Return the [X, Y] coordinate for the center point of the cell that contains the specified text.  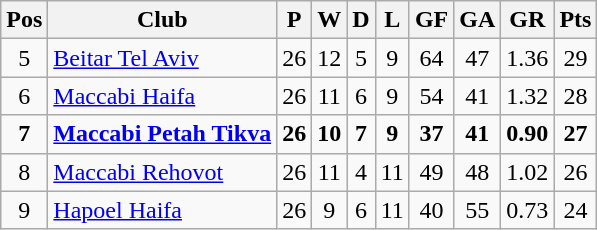
10 [330, 134]
P [294, 20]
24 [576, 210]
29 [576, 58]
8 [24, 172]
4 [361, 172]
L [392, 20]
27 [576, 134]
40 [431, 210]
Pos [24, 20]
37 [431, 134]
Maccabi Petah Tikva [162, 134]
Maccabi Rehovot [162, 172]
1.02 [528, 172]
47 [478, 58]
55 [478, 210]
0.90 [528, 134]
49 [431, 172]
12 [330, 58]
Beitar Tel Aviv [162, 58]
GF [431, 20]
28 [576, 96]
0.73 [528, 210]
54 [431, 96]
GR [528, 20]
1.36 [528, 58]
Maccabi Haifa [162, 96]
48 [478, 172]
W [330, 20]
1.32 [528, 96]
Pts [576, 20]
64 [431, 58]
GA [478, 20]
D [361, 20]
Hapoel Haifa [162, 210]
Club [162, 20]
